Determine the (X, Y) coordinate at the center of the cell enclosing the given text.  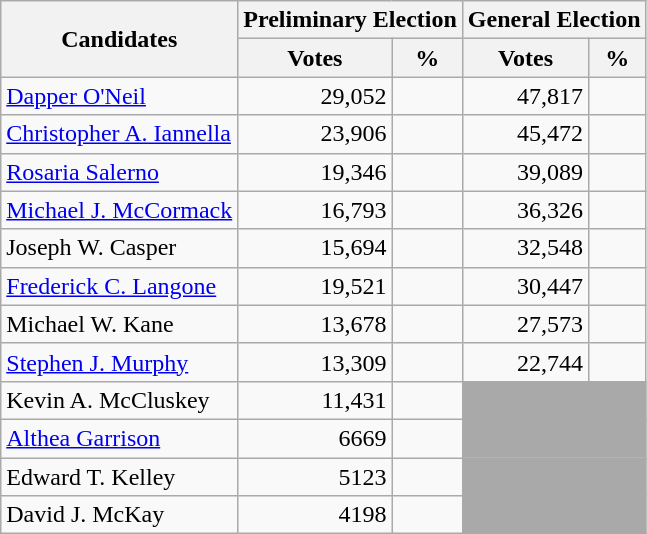
Kevin A. McCluskey (120, 400)
27,573 (525, 324)
Edward T. Kelley (120, 477)
47,817 (525, 96)
45,472 (525, 134)
36,326 (525, 210)
23,906 (315, 134)
David J. McKay (120, 515)
15,694 (315, 248)
22,744 (525, 362)
6669 (315, 438)
11,431 (315, 400)
Frederick C. Langone (120, 286)
Rosaria Salerno (120, 172)
Dapper O'Neil (120, 96)
Stephen J. Murphy (120, 362)
Christopher A. Iannella (120, 134)
General Election (554, 20)
4198 (315, 515)
19,521 (315, 286)
29,052 (315, 96)
Michael W. Kane (120, 324)
Preliminary Election (350, 20)
Candidates (120, 39)
32,548 (525, 248)
16,793 (315, 210)
39,089 (525, 172)
30,447 (525, 286)
13,309 (315, 362)
Althea Garrison (120, 438)
Michael J. McCormack (120, 210)
19,346 (315, 172)
Joseph W. Casper (120, 248)
5123 (315, 477)
13,678 (315, 324)
